Detect which cell encompasses the target text, then output its (X, Y) center coordinate. 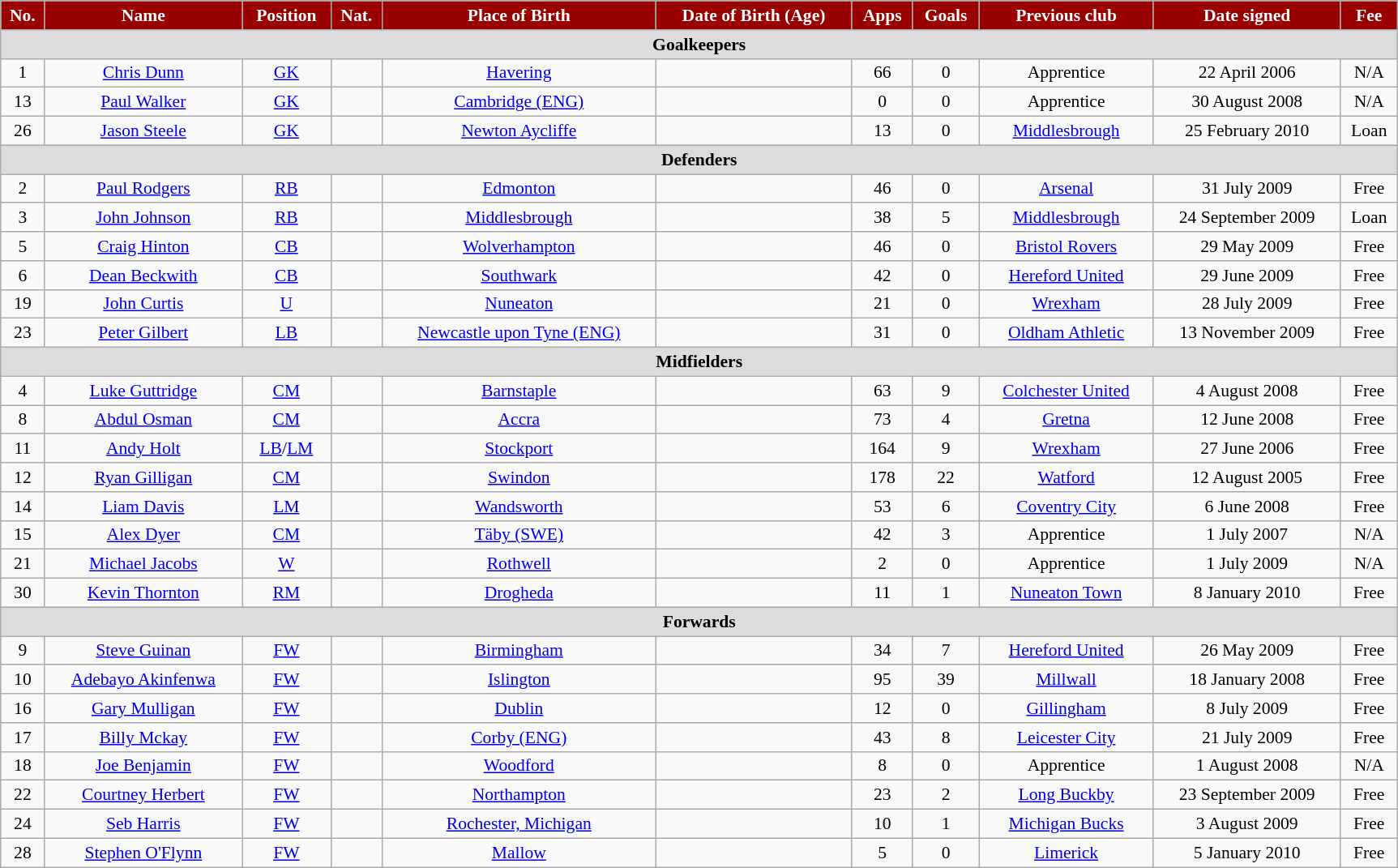
Bristol Rovers (1067, 246)
Gillingham (1067, 708)
Rochester, Michigan (519, 824)
Northampton (519, 795)
Rothwell (519, 564)
Date signed (1246, 15)
Accra (519, 420)
1 August 2008 (1246, 766)
Gretna (1067, 420)
Luke Guttridge (143, 391)
Newton Aycliffe (519, 131)
27 June 2006 (1246, 449)
Nuneaton Town (1067, 593)
Goals (945, 15)
3 August 2009 (1246, 824)
Midfielders (699, 362)
Limerick (1067, 853)
Arsenal (1067, 189)
30 (23, 593)
Fee (1370, 15)
Millwall (1067, 680)
Paul Rodgers (143, 189)
16 (23, 708)
Swindon (519, 477)
24 September 2009 (1246, 218)
Colchester United (1067, 391)
Date of Birth (Age) (754, 15)
164 (882, 449)
John Johnson (143, 218)
8 January 2010 (1246, 593)
28 July 2009 (1246, 304)
Woodford (519, 766)
Position (287, 15)
29 June 2009 (1246, 276)
26 May 2009 (1246, 651)
178 (882, 477)
28 (23, 853)
LB/LM (287, 449)
Abdul Osman (143, 420)
13 November 2009 (1246, 333)
Jason Steele (143, 131)
1 July 2009 (1246, 564)
Chris Dunn (143, 73)
Islington (519, 680)
Stockport (519, 449)
Nat. (357, 15)
Ryan Gilligan (143, 477)
7 (945, 651)
Wandsworth (519, 507)
63 (882, 391)
73 (882, 420)
53 (882, 507)
34 (882, 651)
No. (23, 15)
19 (23, 304)
Forwards (699, 622)
Dublin (519, 708)
29 May 2009 (1246, 246)
LB (287, 333)
Seb Harris (143, 824)
Cambridge (ENG) (519, 102)
LM (287, 507)
4 August 2008 (1246, 391)
Courtney Herbert (143, 795)
21 July 2009 (1246, 738)
Wolverhampton (519, 246)
Corby (ENG) (519, 738)
John Curtis (143, 304)
38 (882, 218)
Stephen O'Flynn (143, 853)
Edmonton (519, 189)
Mallow (519, 853)
Andy Holt (143, 449)
Leicester City (1067, 738)
Kevin Thornton (143, 593)
5 January 2010 (1246, 853)
Michigan Bucks (1067, 824)
18 January 2008 (1246, 680)
Craig Hinton (143, 246)
Birmingham (519, 651)
18 (23, 766)
12 August 2005 (1246, 477)
Havering (519, 73)
Liam Davis (143, 507)
Nuneaton (519, 304)
Paul Walker (143, 102)
12 June 2008 (1246, 420)
1 July 2007 (1246, 535)
Alex Dyer (143, 535)
26 (23, 131)
Long Buckby (1067, 795)
30 August 2008 (1246, 102)
Steve Guinan (143, 651)
14 (23, 507)
Adebayo Akinfenwa (143, 680)
Michael Jacobs (143, 564)
W (287, 564)
Barnstaple (519, 391)
39 (945, 680)
Coventry City (1067, 507)
25 February 2010 (1246, 131)
Billy Mckay (143, 738)
Place of Birth (519, 15)
Peter Gilbert (143, 333)
6 June 2008 (1246, 507)
17 (23, 738)
66 (882, 73)
U (287, 304)
31 July 2009 (1246, 189)
Defenders (699, 160)
Oldham Athletic (1067, 333)
Previous club (1067, 15)
8 July 2009 (1246, 708)
Gary Mulligan (143, 708)
23 September 2009 (1246, 795)
95 (882, 680)
Name (143, 15)
Drogheda (519, 593)
43 (882, 738)
Dean Beckwith (143, 276)
Southwark (519, 276)
Apps (882, 15)
Goalkeepers (699, 45)
31 (882, 333)
Watford (1067, 477)
RM (287, 593)
24 (23, 824)
Täby (SWE) (519, 535)
22 April 2006 (1246, 73)
15 (23, 535)
Joe Benjamin (143, 766)
Newcastle upon Tyne (ENG) (519, 333)
